Determine the (X, Y) coordinate at the center of the cell enclosing the given text.  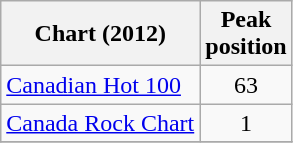
Canadian Hot 100 (100, 85)
Canada Rock Chart (100, 123)
63 (246, 85)
Peakposition (246, 34)
1 (246, 123)
Chart (2012) (100, 34)
